From the cell containing the given text, extract its center point as (X, Y) coordinate. 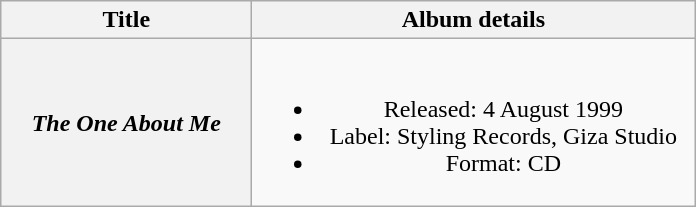
Album details (474, 20)
Released: 4 August 1999Label: Styling Records, Giza StudioFormat: CD (474, 122)
The One About Me (126, 122)
Title (126, 20)
